Output the [X, Y] coordinate of the center of the cell containing the given text.  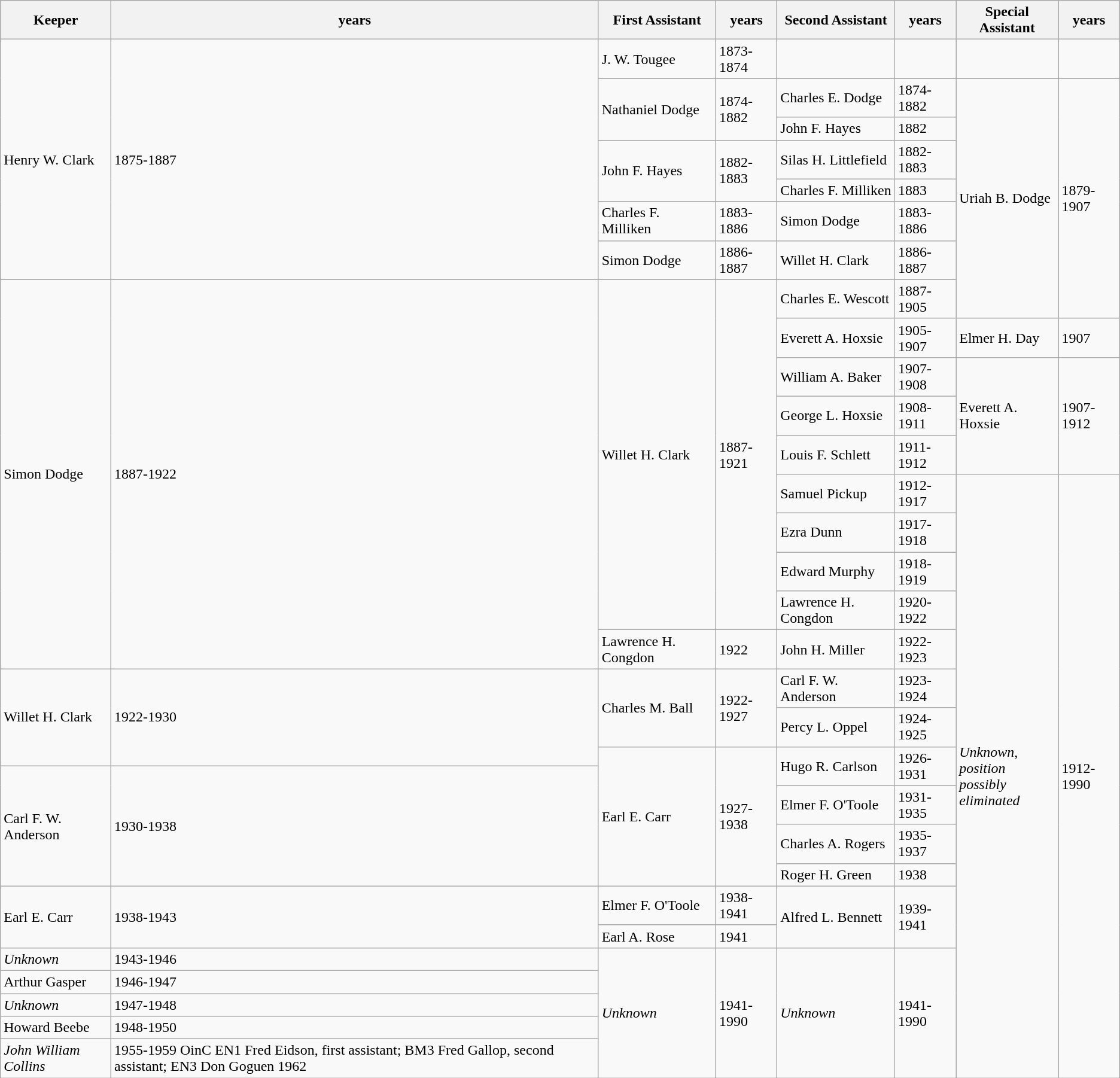
1873-1874 [746, 59]
Roger H. Green [836, 875]
Ezra Dunn [836, 532]
Arthur Gasper [56, 982]
1922-1927 [746, 708]
Charles E. Wescott [836, 299]
Special Assistant [1008, 20]
Keeper [56, 20]
1887-1905 [925, 299]
Silas H. Littlefield [836, 159]
Second Assistant [836, 20]
1931-1935 [925, 805]
1924-1925 [925, 727]
Percy L. Oppel [836, 727]
Hugo R. Carlson [836, 766]
John H. Miller [836, 650]
1922-1930 [354, 718]
1920-1922 [925, 610]
1922-1923 [925, 650]
1905-1907 [925, 337]
1907-1912 [1089, 415]
Samuel Pickup [836, 494]
1938-1943 [354, 916]
Elmer H. Day [1008, 337]
1938-1941 [746, 906]
1912-1990 [1089, 776]
1907 [1089, 337]
1875-1887 [354, 159]
1941 [746, 936]
J. W. Tougee [657, 59]
1908-1911 [925, 415]
1883 [925, 190]
Louis F. Schlett [836, 455]
George L. Hoxsie [836, 415]
1923-1924 [925, 688]
1922 [746, 650]
1882 [925, 129]
First Assistant [657, 20]
Earl A. Rose [657, 936]
1930-1938 [354, 827]
Henry W. Clark [56, 159]
Charles E. Dodge [836, 98]
1879-1907 [1089, 199]
John William Collins [56, 1059]
1935-1937 [925, 843]
Edward Murphy [836, 572]
1907-1908 [925, 377]
1887-1921 [746, 455]
1912-1917 [925, 494]
1911-1912 [925, 455]
1955-1959 OinC EN1 Fred Eidson, first assistant; BM3 Fred Gallop, second assistant; EN3 Don Goguen 1962 [354, 1059]
1947-1948 [354, 1004]
1927-1938 [746, 816]
1918-1919 [925, 572]
1939-1941 [925, 916]
1917-1918 [925, 532]
1946-1947 [354, 982]
Howard Beebe [56, 1028]
Unknown, positionpossiblyeliminated [1008, 776]
1938 [925, 875]
Alfred L. Bennett [836, 916]
Charles M. Ball [657, 708]
1926-1931 [925, 766]
Charles A. Rogers [836, 843]
Nathaniel Dodge [657, 109]
1887-1922 [354, 474]
Uriah B. Dodge [1008, 199]
1943-1946 [354, 959]
1948-1950 [354, 1028]
William A. Baker [836, 377]
